Identify which cell holds the provided text, then report its (x, y) central coordinate. 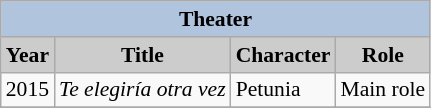
Year (28, 55)
Role (384, 55)
Petunia (284, 90)
Character (284, 55)
Main role (384, 90)
Theater (216, 19)
Te elegiría otra vez (142, 90)
2015 (28, 90)
Title (142, 55)
